Determine the (x, y) coordinate at the center of the cell enclosing the given text.  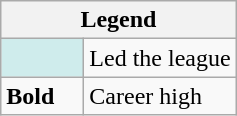
Legend (118, 20)
Led the league (160, 58)
Bold (42, 96)
Career high (160, 96)
